Capture the cell that displays the provided text and extract its [x, y] central coordinate. 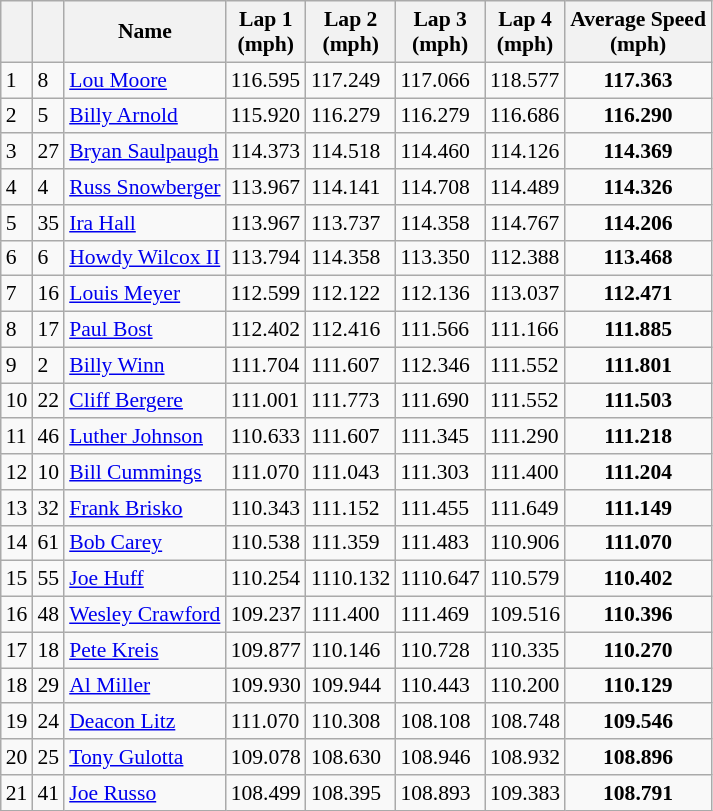
114.206 [638, 223]
13 [17, 508]
111.204 [638, 472]
110.270 [638, 650]
110.633 [266, 437]
111.218 [638, 437]
111.690 [440, 401]
Lap 1(mph) [266, 32]
111.469 [440, 615]
Billy Winn [144, 365]
110.402 [638, 579]
109.237 [266, 615]
111.345 [440, 437]
109.383 [525, 793]
112.402 [266, 330]
111.290 [525, 437]
Wesley Crawford [144, 615]
109.516 [525, 615]
Cliff Bergere [144, 401]
114.518 [350, 152]
110.343 [266, 508]
110.308 [350, 722]
114.460 [440, 152]
19 [17, 722]
110.146 [350, 650]
21 [17, 793]
115.920 [266, 116]
110.906 [525, 543]
109.546 [638, 722]
117.363 [638, 80]
7 [17, 294]
114.369 [638, 152]
114.326 [638, 187]
3 [17, 152]
117.066 [440, 80]
9 [17, 365]
11 [17, 437]
Luther Johnson [144, 437]
111.149 [638, 508]
Al Miller [144, 686]
111.483 [440, 543]
111.043 [350, 472]
108.395 [350, 793]
Russ Snowberger [144, 187]
1110.132 [350, 579]
46 [48, 437]
Name [144, 32]
111.885 [638, 330]
41 [48, 793]
111.801 [638, 365]
110.200 [525, 686]
Pete Kreis [144, 650]
14 [17, 543]
111.649 [525, 508]
110.538 [266, 543]
22 [48, 401]
Paul Bost [144, 330]
20 [17, 757]
1110.647 [440, 579]
Deacon Litz [144, 722]
112.471 [638, 294]
111.303 [440, 472]
Lou Moore [144, 80]
Bryan Saulpaugh [144, 152]
109.877 [266, 650]
114.373 [266, 152]
15 [17, 579]
Joe Russo [144, 793]
114.489 [525, 187]
109.930 [266, 686]
61 [48, 543]
Average Speed(mph) [638, 32]
24 [48, 722]
108.932 [525, 757]
111.566 [440, 330]
113.794 [266, 258]
117.249 [350, 80]
25 [48, 757]
Frank Brisko [144, 508]
112.122 [350, 294]
111.773 [350, 401]
108.893 [440, 793]
Howdy Wilcox II [144, 258]
110.335 [525, 650]
108.748 [525, 722]
27 [48, 152]
108.108 [440, 722]
110.396 [638, 615]
110.129 [638, 686]
112.388 [525, 258]
Louis Meyer [144, 294]
108.896 [638, 757]
110.579 [525, 579]
111.455 [440, 508]
110.728 [440, 650]
111.166 [525, 330]
113.737 [350, 223]
Ira Hall [144, 223]
112.346 [440, 365]
112.416 [350, 330]
108.630 [350, 757]
108.499 [266, 793]
112.599 [266, 294]
32 [48, 508]
114.767 [525, 223]
109.078 [266, 757]
Lap 4(mph) [525, 32]
1 [17, 80]
108.946 [440, 757]
108.791 [638, 793]
111.001 [266, 401]
113.468 [638, 258]
Lap 3(mph) [440, 32]
114.708 [440, 187]
109.944 [350, 686]
112.136 [440, 294]
111.152 [350, 508]
111.503 [638, 401]
48 [48, 615]
116.290 [638, 116]
35 [48, 223]
118.577 [525, 80]
110.254 [266, 579]
29 [48, 686]
55 [48, 579]
Lap 2(mph) [350, 32]
116.595 [266, 80]
Joe Huff [144, 579]
Bill Cummings [144, 472]
116.686 [525, 116]
110.443 [440, 686]
113.350 [440, 258]
Bob Carey [144, 543]
111.704 [266, 365]
Billy Arnold [144, 116]
113.037 [525, 294]
Tony Gulotta [144, 757]
12 [17, 472]
114.126 [525, 152]
111.359 [350, 543]
114.141 [350, 187]
